Determine the (x, y) coordinate at the center of the cell enclosing the given text.  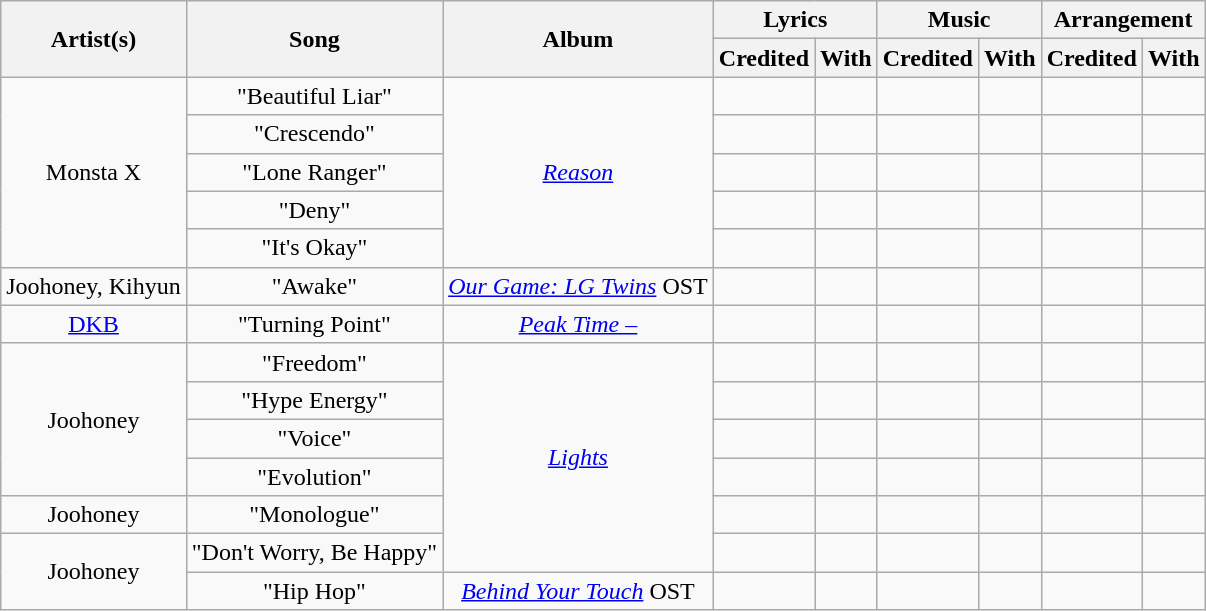
"Deny" (314, 210)
Arrangement (1123, 20)
Artist(s) (94, 39)
Our Game: LG Twins OST (578, 286)
Monsta X (94, 172)
Song (314, 39)
"Voice" (314, 438)
Joohoney, Kihyun (94, 286)
"It's Okay" (314, 248)
Music (959, 20)
"Awake" (314, 286)
Behind Your Touch OST (578, 591)
"Lone Ranger" (314, 172)
"Beautiful Liar" (314, 96)
Reason (578, 172)
Lyrics (795, 20)
"Turning Point" (314, 324)
"Don't Worry, Be Happy" (314, 553)
DKB (94, 324)
Lights (578, 457)
"Freedom" (314, 362)
"Hip Hop" (314, 591)
Album (578, 39)
Peak Time – (578, 324)
"Monologue" (314, 515)
"Hype Energy" (314, 400)
"Crescendo" (314, 134)
"Evolution" (314, 477)
